Return (x, y) of the center of cell containing provided text 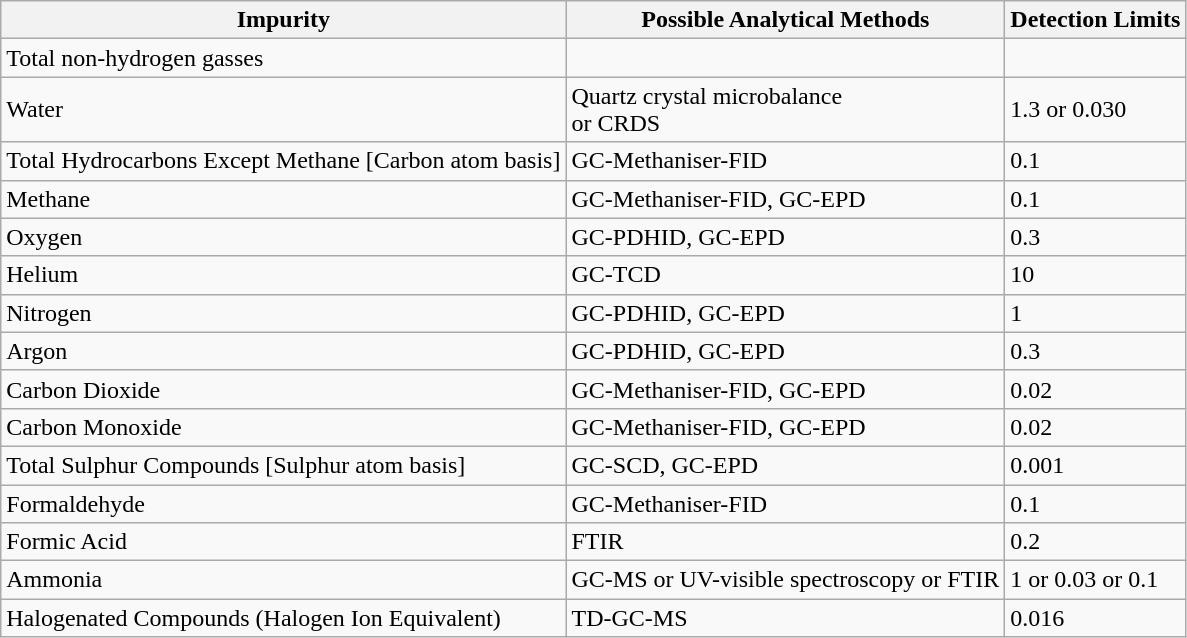
Halogenated Compounds (Halogen Ion Equivalent) (284, 618)
Carbon Monoxide (284, 427)
Possible Analytical Methods (786, 20)
0.001 (1096, 465)
1.3 or 0.030 (1096, 110)
Helium (284, 275)
GC-TCD (786, 275)
10 (1096, 275)
Methane (284, 199)
0.016 (1096, 618)
Detection Limits (1096, 20)
Oxygen (284, 237)
Argon (284, 351)
Carbon Dioxide (284, 389)
0.2 (1096, 542)
Impurity (284, 20)
1 (1096, 313)
GC-MS or UV-visible spectroscopy or FTIR (786, 580)
FTIR (786, 542)
Total non-hydrogen gasses (284, 58)
GC-SCD, GC-EPD (786, 465)
Total Sulphur Compounds [Sulphur atom basis] (284, 465)
Nitrogen (284, 313)
1 or 0.03 or 0.1 (1096, 580)
Water (284, 110)
TD-GC-MS (786, 618)
Quartz crystal microbalanceor CRDS (786, 110)
Formaldehyde (284, 503)
Formic Acid (284, 542)
Ammonia (284, 580)
Total Hydrocarbons Except Methane [Carbon atom basis] (284, 161)
